Output the (X, Y) coordinate of the center of the cell containing the given text.  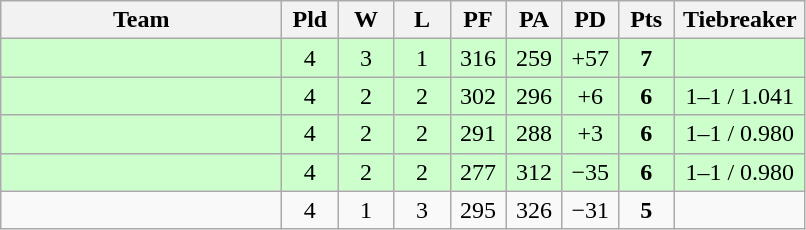
288 (534, 134)
−31 (590, 210)
326 (534, 210)
316 (478, 58)
+57 (590, 58)
−35 (590, 172)
Team (142, 20)
7 (646, 58)
1–1 / 1.041 (740, 96)
259 (534, 58)
Tiebreaker (740, 20)
PD (590, 20)
+6 (590, 96)
5 (646, 210)
L (422, 20)
W (366, 20)
+3 (590, 134)
302 (478, 96)
Pld (310, 20)
296 (534, 96)
277 (478, 172)
PF (478, 20)
Pts (646, 20)
291 (478, 134)
PA (534, 20)
312 (534, 172)
295 (478, 210)
